Provide the [X, Y] coordinate of the cell's center where the given text is located.  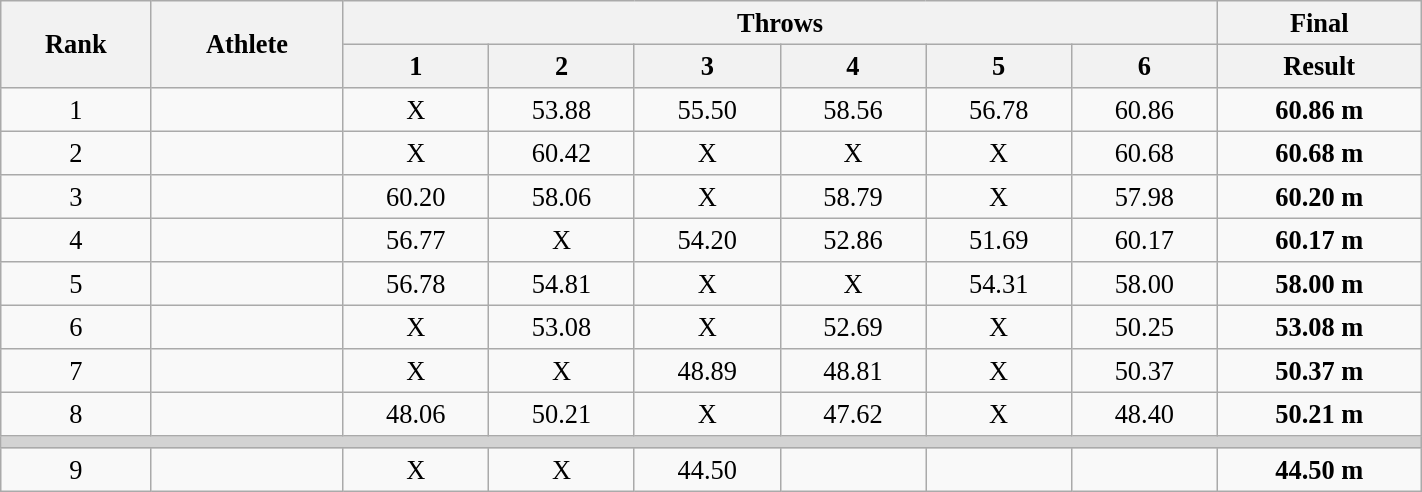
54.31 [999, 284]
60.86 m [1319, 109]
48.40 [1145, 414]
52.86 [853, 240]
53.88 [562, 109]
50.25 [1145, 327]
60.42 [562, 153]
50.21 [562, 414]
60.86 [1145, 109]
7 [76, 371]
58.00 m [1319, 284]
50.37 [1145, 371]
51.69 [999, 240]
48.06 [416, 414]
9 [76, 470]
Result [1319, 66]
53.08 m [1319, 327]
60.17 [1145, 240]
60.68 m [1319, 153]
Athlete [247, 44]
50.37 m [1319, 371]
54.20 [707, 240]
58.06 [562, 197]
54.81 [562, 284]
Throws [780, 22]
60.68 [1145, 153]
Final [1319, 22]
60.17 m [1319, 240]
56.77 [416, 240]
57.98 [1145, 197]
47.62 [853, 414]
48.89 [707, 371]
52.69 [853, 327]
60.20 [416, 197]
48.81 [853, 371]
55.50 [707, 109]
44.50 m [1319, 470]
8 [76, 414]
Rank [76, 44]
58.56 [853, 109]
53.08 [562, 327]
60.20 m [1319, 197]
44.50 [707, 470]
50.21 m [1319, 414]
58.79 [853, 197]
58.00 [1145, 284]
